Locate the cell with the specified text and output its (x, y) center coordinate. 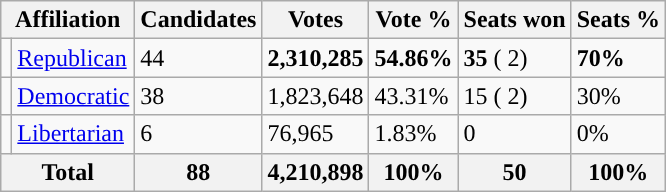
44 (198, 58)
Affiliation (68, 20)
6 (198, 134)
Votes (316, 20)
Libertarian (74, 134)
Seats won (514, 20)
30% (618, 96)
Vote % (414, 20)
4,210,898 (316, 172)
Total (68, 172)
2,310,285 (316, 58)
70% (618, 58)
76,965 (316, 134)
50 (514, 172)
Republican (74, 58)
35 ( 2) (514, 58)
54.86% (414, 58)
0 (514, 134)
1,823,648 (316, 96)
43.31% (414, 96)
Candidates (198, 20)
0% (618, 134)
Democratic (74, 96)
15 ( 2) (514, 96)
1.83% (414, 134)
Seats % (618, 20)
88 (198, 172)
38 (198, 96)
